Locate the cell with the specified text and output its [X, Y] center coordinate. 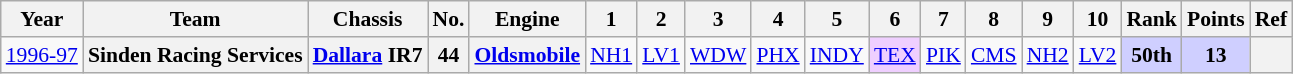
LV2 [1098, 55]
PIK [944, 55]
Ref [1271, 19]
INDY [837, 55]
Chassis [368, 19]
WDW [718, 55]
Points [1216, 19]
Engine [527, 19]
Oldsmobile [527, 55]
1 [611, 19]
NH1 [611, 55]
2 [661, 19]
Dallara IR7 [368, 55]
1996-97 [42, 55]
TEX [895, 55]
NH2 [1048, 55]
10 [1098, 19]
Team [196, 19]
7 [944, 19]
50th [1152, 55]
No. [449, 19]
8 [994, 19]
CMS [994, 55]
Rank [1152, 19]
Year [42, 19]
LV1 [661, 55]
13 [1216, 55]
5 [837, 19]
3 [718, 19]
4 [778, 19]
Sinden Racing Services [196, 55]
PHX [778, 55]
44 [449, 55]
9 [1048, 19]
6 [895, 19]
